Identify which cell holds the provided text, then report its [x, y] central coordinate. 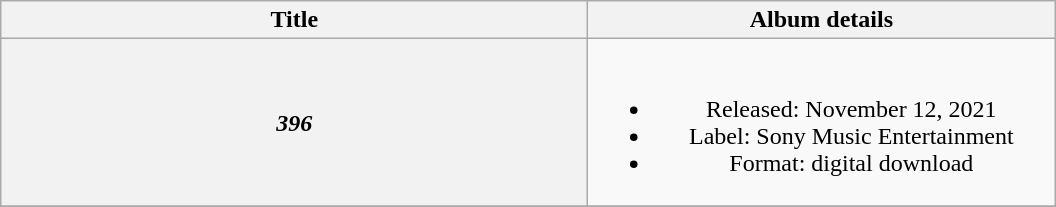
396 [294, 122]
Album details [822, 20]
Released: November 12, 2021Label: Sony Music EntertainmentFormat: digital download [822, 122]
Title [294, 20]
